Determine the [X, Y] coordinate at the center of the cell enclosing the given text.  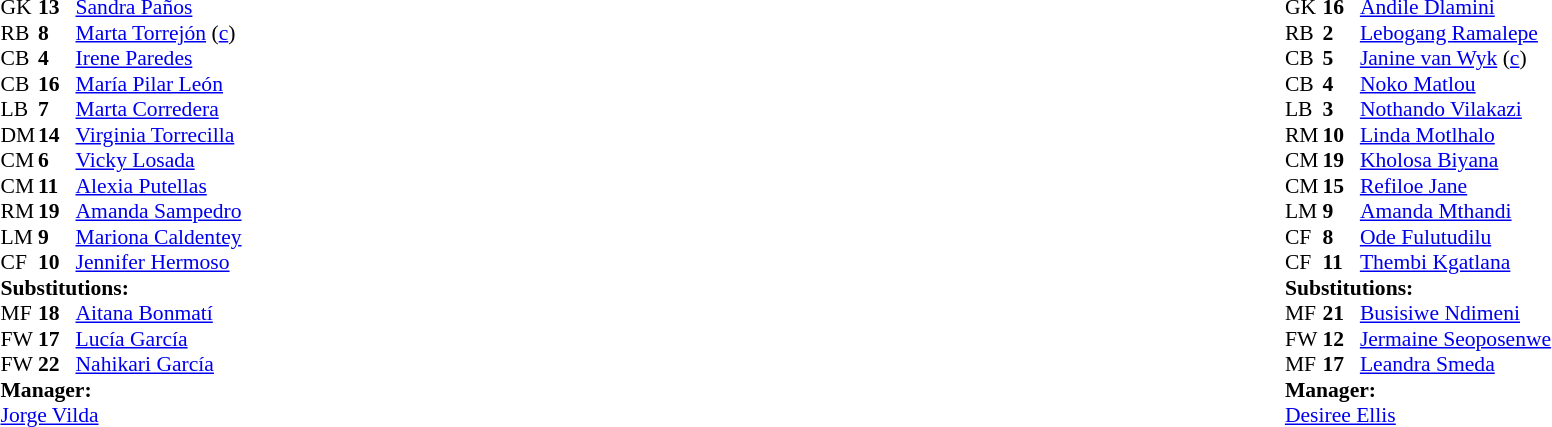
3 [1341, 109]
Jennifer Hermoso [159, 263]
Lucía García [159, 339]
12 [1341, 339]
Amanda Sampedro [159, 211]
Kholosa Biyana [1456, 161]
Marta Torrejón (c) [159, 33]
Nahikari García [159, 365]
21 [1341, 313]
Amanda Mthandi [1456, 211]
15 [1341, 186]
Busisiwe Ndimeni [1456, 313]
22 [57, 365]
6 [57, 161]
Ode Fulutudilu [1456, 237]
Nothando Vilakazi [1456, 109]
María Pilar León [159, 84]
Leandra Smeda [1456, 365]
Aitana Bonmatí [159, 313]
Virginia Torrecilla [159, 135]
Jermaine Seoposenwe [1456, 339]
Refiloe Jane [1456, 186]
Linda Motlhalo [1456, 135]
18 [57, 313]
5 [1341, 59]
Noko Matlou [1456, 84]
Thembi Kgatlana [1456, 263]
Marta Corredera [159, 109]
7 [57, 109]
Irene Paredes [159, 59]
Mariona Caldentey [159, 237]
Alexia Putellas [159, 186]
Janine van Wyk (c) [1456, 59]
Lebogang Ramalepe [1456, 33]
16 [57, 84]
14 [57, 135]
2 [1341, 33]
Vicky Losada [159, 161]
DM [19, 135]
